Return [x, y] of the center of cell containing provided text 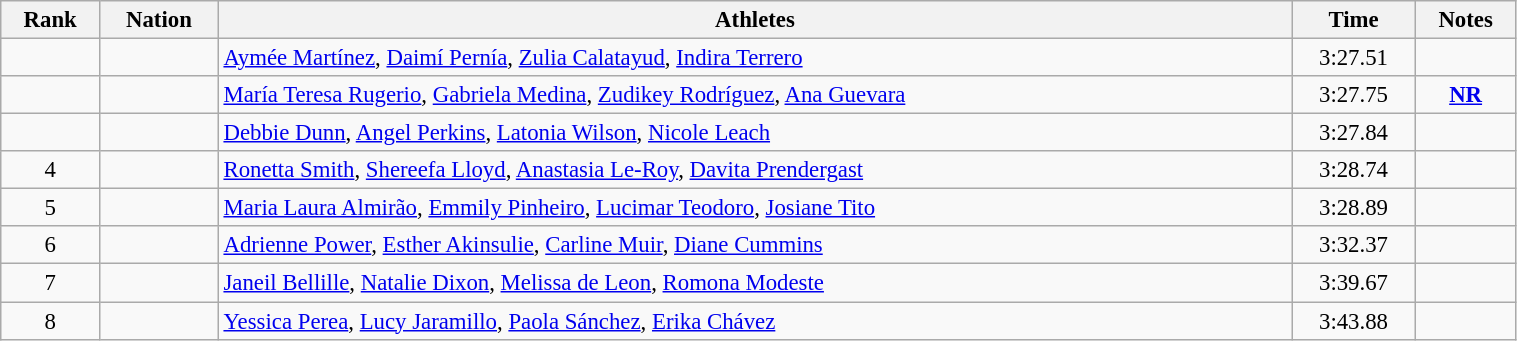
3:39.67 [1354, 283]
3:32.37 [1354, 245]
3:27.84 [1354, 133]
Aymée Martínez, Daimí Pernía, Zulia Calatayud, Indira Terrero [755, 58]
Time [1354, 20]
5 [50, 208]
Nation [159, 20]
NR [1466, 95]
María Teresa Rugerio, Gabriela Medina, Zudikey Rodríguez, Ana Guevara [755, 95]
3:27.75 [1354, 95]
Debbie Dunn, Angel Perkins, Latonia Wilson, Nicole Leach [755, 133]
Notes [1466, 20]
Maria Laura Almirão, Emmily Pinheiro, Lucimar Teodoro, Josiane Tito [755, 208]
3:28.74 [1354, 170]
6 [50, 245]
Yessica Perea, Lucy Jaramillo, Paola Sánchez, Erika Chávez [755, 321]
4 [50, 170]
3:28.89 [1354, 208]
Ronetta Smith, Shereefa Lloyd, Anastasia Le-Roy, Davita Prendergast [755, 170]
8 [50, 321]
Adrienne Power, Esther Akinsulie, Carline Muir, Diane Cummins [755, 245]
Rank [50, 20]
3:43.88 [1354, 321]
Athletes [755, 20]
7 [50, 283]
3:27.51 [1354, 58]
Janeil Bellille, Natalie Dixon, Melissa de Leon, Romona Modeste [755, 283]
